From the cell containing the given text, extract its center point as [x, y] coordinate. 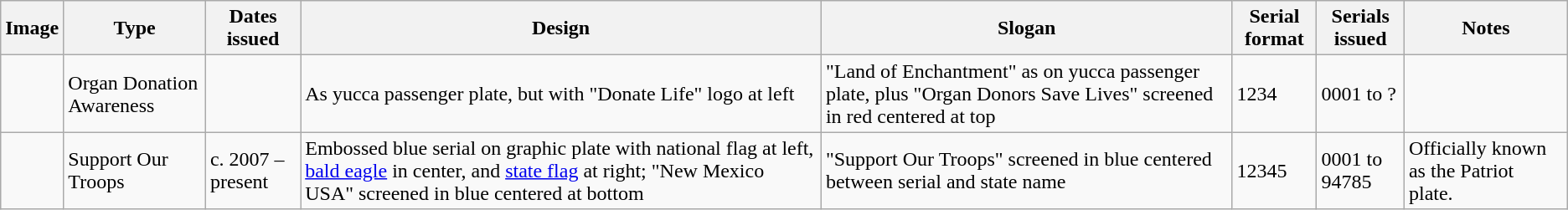
Dates issued [253, 28]
1234 [1275, 94]
"Land of Enchantment" as on yucca passenger plate, plus "Organ Donors Save Lives" screened in red centered at top [1026, 94]
"Support Our Troops" screened in blue centered between serial and state name [1026, 171]
0001 to ? [1360, 94]
Image [32, 28]
12345 [1275, 171]
Organ Donation Awareness [135, 94]
c. 2007 – present [253, 171]
Notes [1486, 28]
0001 to 94785 [1360, 171]
Support Our Troops [135, 171]
Serial format [1275, 28]
Slogan [1026, 28]
Officially known as the Patriot plate. [1486, 171]
Type [135, 28]
As yucca passenger plate, but with "Donate Life" logo at left [561, 94]
Design [561, 28]
Serials issued [1360, 28]
